For the text-containing cell, return its midpoint in (X, Y) coordinate format. 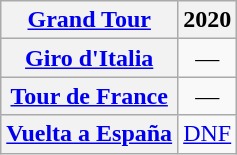
Tour de France (90, 96)
DNF (208, 134)
2020 (208, 20)
Grand Tour (90, 20)
Giro d'Italia (90, 58)
Vuelta a España (90, 134)
